Search for the cell housing the specified text and yield its (X, Y) center coordinate. 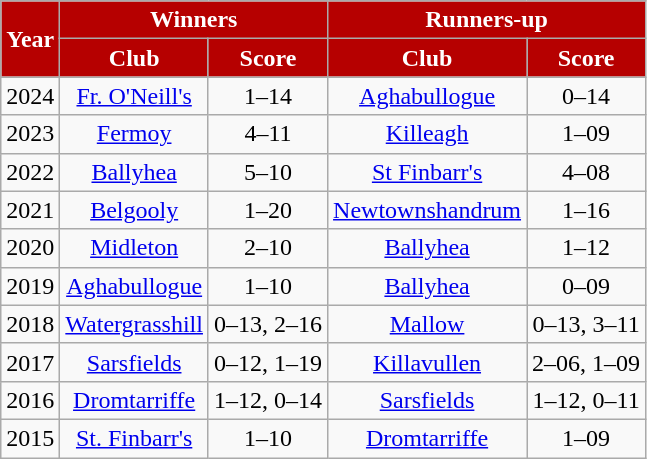
0–12, 1–19 (268, 362)
Fermoy (134, 134)
Year (30, 39)
1–16 (586, 210)
1–12 (586, 248)
2015 (30, 438)
2–06, 1–09 (586, 362)
Winners (194, 20)
2–10 (268, 248)
2023 (30, 134)
4–08 (586, 172)
0–09 (586, 286)
1–14 (268, 96)
Killavullen (428, 362)
Runners-up (487, 20)
Midleton (134, 248)
Fr. O'Neill's (134, 96)
Belgooly (134, 210)
0–13, 2–16 (268, 324)
1–20 (268, 210)
2020 (30, 248)
1–12, 0–14 (268, 400)
0–13, 3–11 (586, 324)
2018 (30, 324)
Mallow (428, 324)
St. Finbarr's (134, 438)
Watergrasshill (134, 324)
4–11 (268, 134)
Newtownshandrum (428, 210)
5–10 (268, 172)
2019 (30, 286)
2021 (30, 210)
1–12, 0–11 (586, 400)
2022 (30, 172)
2024 (30, 96)
Killeagh (428, 134)
0–14 (586, 96)
2017 (30, 362)
2016 (30, 400)
St Finbarr's (428, 172)
